Identify which cell holds the provided text, then report its (X, Y) central coordinate. 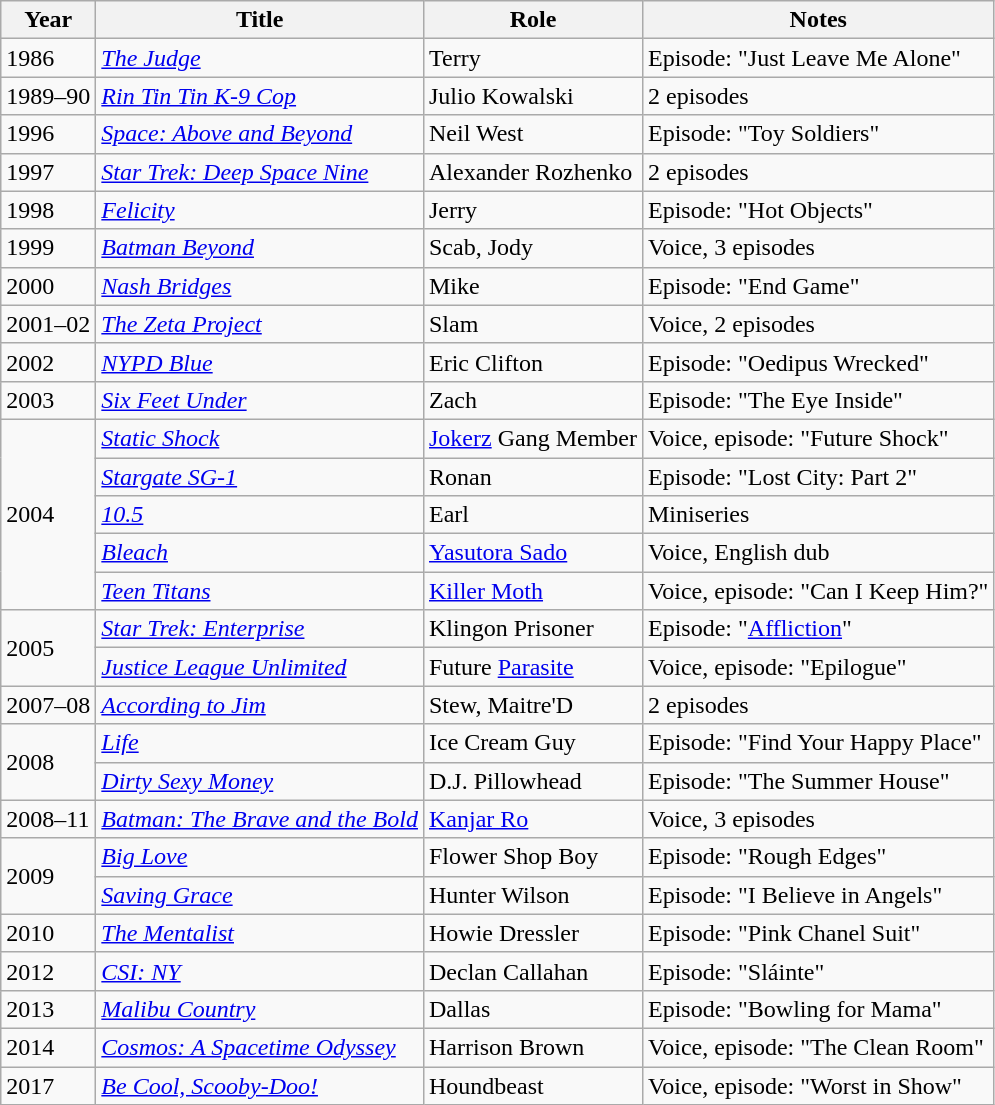
Hunter Wilson (532, 895)
Stargate SG-1 (260, 477)
2010 (48, 933)
Episode: "Lost City: Part 2" (818, 477)
2012 (48, 971)
NYPD Blue (260, 362)
Star Trek: Deep Space Nine (260, 172)
Big Love (260, 857)
Felicity (260, 210)
1996 (48, 134)
Episode: "Oedipus Wrecked" (818, 362)
Slam (532, 324)
Houndbeast (532, 1085)
Alexander Rozhenko (532, 172)
Saving Grace (260, 895)
Terry (532, 58)
Voice, English dub (818, 553)
Episode: "Pink Chanel Suit" (818, 933)
2003 (48, 400)
Episode: "Just Leave Me Alone" (818, 58)
Scab, Jody (532, 248)
Neil West (532, 134)
Batman: The Brave and the Bold (260, 819)
The Zeta Project (260, 324)
Episode: "The Summer House" (818, 781)
According to Jim (260, 705)
Flower Shop Boy (532, 857)
Yasutora Sado (532, 553)
Batman Beyond (260, 248)
Static Shock (260, 438)
Voice, episode: "Epilogue" (818, 667)
1986 (48, 58)
2001–02 (48, 324)
D.J. Pillowhead (532, 781)
1998 (48, 210)
2009 (48, 876)
Title (260, 20)
1999 (48, 248)
Justice League Unlimited (260, 667)
Jerry (532, 210)
2017 (48, 1085)
Episode: "Rough Edges" (818, 857)
Episode: "Find Your Happy Place" (818, 743)
Kanjar Ro (532, 819)
Year (48, 20)
Stew, Maitre'D (532, 705)
Notes (818, 20)
Episode: "Bowling for Mama" (818, 1009)
Eric Clifton (532, 362)
Episode: "Sláinte" (818, 971)
The Judge (260, 58)
2013 (48, 1009)
Ice Cream Guy (532, 743)
Ronan (532, 477)
Voice, episode: "Can I Keep Him?" (818, 591)
2002 (48, 362)
1997 (48, 172)
Voice, episode: "Worst in Show" (818, 1085)
Be Cool, Scooby-Doo! (260, 1085)
Teen Titans (260, 591)
Klingon Prisoner (532, 629)
Cosmos: A Spacetime Odyssey (260, 1047)
Mike (532, 286)
Six Feet Under (260, 400)
10.5 (260, 515)
Life (260, 743)
Dirty Sexy Money (260, 781)
Episode: "The Eye Inside" (818, 400)
2004 (48, 514)
Episode: "Affliction" (818, 629)
Nash Bridges (260, 286)
2005 (48, 648)
Jokerz Gang Member (532, 438)
Malibu Country (260, 1009)
Earl (532, 515)
Rin Tin Tin K-9 Cop (260, 96)
Bleach (260, 553)
Episode: "End Game" (818, 286)
Future Parasite (532, 667)
Declan Callahan (532, 971)
Episode: "Toy Soldiers" (818, 134)
Voice, episode: "The Clean Room" (818, 1047)
Episode: "I Believe in Angels" (818, 895)
Voice, 2 episodes (818, 324)
Star Trek: Enterprise (260, 629)
CSI: NY (260, 971)
Killer Moth (532, 591)
Harrison Brown (532, 1047)
2008–11 (48, 819)
Episode: "Hot Objects" (818, 210)
Howie Dressler (532, 933)
2014 (48, 1047)
2007–08 (48, 705)
1989–90 (48, 96)
Zach (532, 400)
Voice, episode: "Future Shock" (818, 438)
Miniseries (818, 515)
The Mentalist (260, 933)
2008 (48, 762)
Space: Above and Beyond (260, 134)
2000 (48, 286)
Julio Kowalski (532, 96)
Dallas (532, 1009)
Role (532, 20)
